Find where the given text appears and provide that cell's center as [X, Y] coordinate. 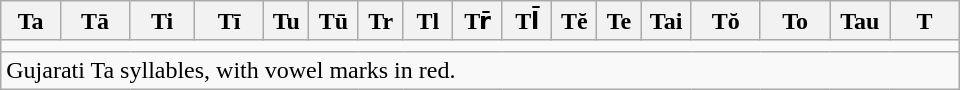
Ta [31, 21]
Tŏ [726, 21]
Tĕ [574, 21]
To [795, 21]
Tai [666, 21]
Tr [380, 21]
Tr̄ [478, 21]
Ti [162, 21]
Tl̄ [527, 21]
Tl [428, 21]
Tī [229, 21]
Gujarati Ta syllables, with vowel marks in red. [480, 70]
Tu [286, 21]
Tā [95, 21]
Te [620, 21]
T [925, 21]
Tū [334, 21]
Tau [860, 21]
